Detect which cell encompasses the target text, then output its [x, y] center coordinate. 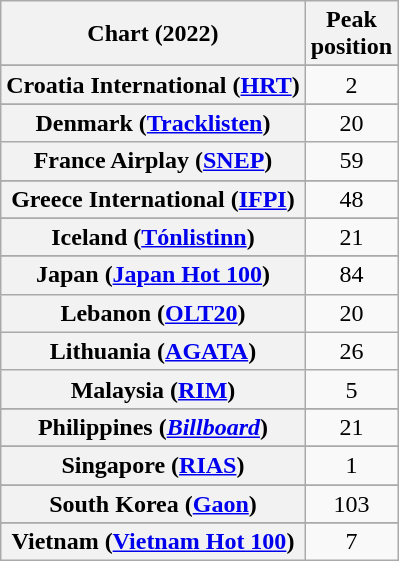
Chart (2022) [153, 34]
Croatia International (HRT) [153, 85]
2 [351, 85]
Lebanon (OLT20) [153, 313]
1 [351, 465]
Japan (Japan Hot 100) [153, 275]
Peakposition [351, 34]
France Airplay (SNEP) [153, 161]
26 [351, 351]
Greece International (IFPI) [153, 199]
Iceland (Tónlistinn) [153, 237]
48 [351, 199]
Vietnam (Vietnam Hot 100) [153, 542]
5 [351, 389]
South Korea (Gaon) [153, 503]
7 [351, 542]
Denmark (Tracklisten) [153, 123]
84 [351, 275]
59 [351, 161]
103 [351, 503]
Malaysia (RIM) [153, 389]
Lithuania (AGATA) [153, 351]
Philippines (Billboard) [153, 427]
Singapore (RIAS) [153, 465]
